Provide the [X, Y] coordinate of the cell's center where the given text is located.  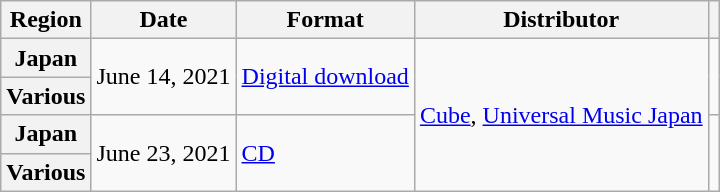
Digital download [325, 77]
CD [325, 153]
June 23, 2021 [164, 153]
Cube, Universal Music Japan [561, 115]
Distributor [561, 20]
June 14, 2021 [164, 77]
Format [325, 20]
Region [46, 20]
Date [164, 20]
